Return [x, y] of the center of cell containing provided text 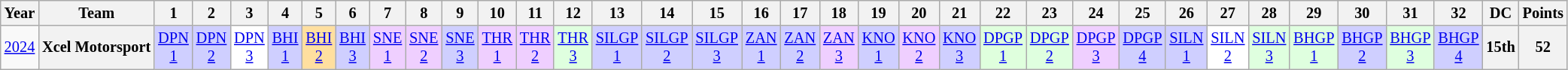
12 [573, 13]
26 [1186, 13]
SNE2 [424, 47]
14 [667, 13]
5 [319, 13]
DPN1 [173, 47]
Xcel Motorsport [96, 47]
DPGP3 [1096, 47]
THR2 [535, 47]
BHGP4 [1458, 47]
BHI2 [319, 47]
DPN3 [249, 47]
SILN3 [1269, 47]
29 [1314, 13]
52 [1543, 47]
25 [1143, 13]
2 [211, 13]
KNO2 [919, 47]
19 [879, 13]
16 [761, 13]
DPGP2 [1050, 47]
20 [919, 13]
21 [959, 13]
SILGP3 [717, 47]
SILN1 [1186, 47]
10 [497, 13]
THR3 [573, 47]
BHI3 [352, 47]
32 [1458, 13]
13 [617, 13]
31 [1410, 13]
27 [1228, 13]
SILGP1 [617, 47]
KNO3 [959, 47]
Points [1543, 13]
7 [387, 13]
ZAN1 [761, 47]
24 [1096, 13]
SILN2 [1228, 47]
DC [1501, 13]
Team [96, 13]
23 [1050, 13]
Year [20, 13]
KNO1 [879, 47]
BHI1 [286, 47]
SNE1 [387, 47]
8 [424, 13]
6 [352, 13]
BHGP2 [1362, 47]
2024 [20, 47]
9 [460, 13]
15th [1501, 47]
THR1 [497, 47]
4 [286, 13]
15 [717, 13]
18 [839, 13]
11 [535, 13]
ZAN2 [800, 47]
ZAN3 [839, 47]
BHGP3 [1410, 47]
28 [1269, 13]
17 [800, 13]
1 [173, 13]
DPGP1 [1003, 47]
22 [1003, 13]
SILGP2 [667, 47]
DPN2 [211, 47]
DPGP4 [1143, 47]
3 [249, 13]
SNE3 [460, 47]
30 [1362, 13]
BHGP1 [1314, 47]
